Provide the (x, y) coordinate of the cell's center where the given text is located.  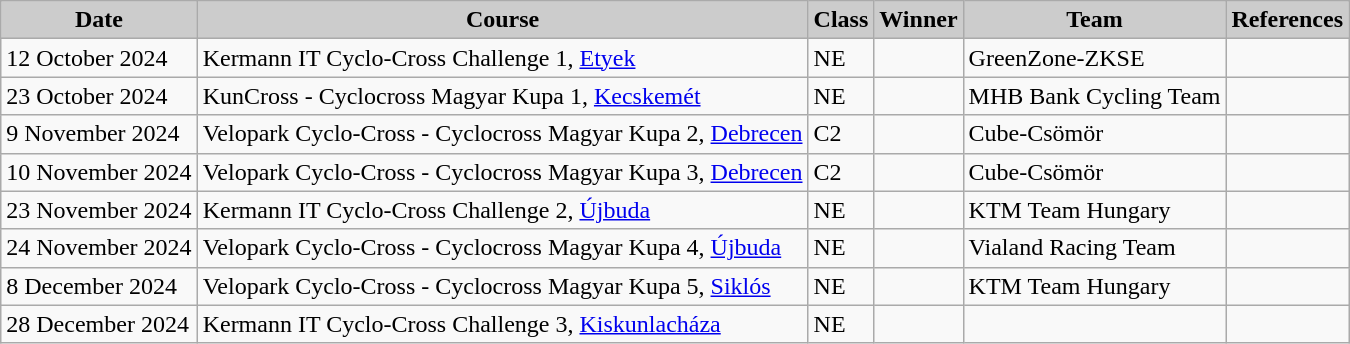
Velopark Cyclo-Cross - Cyclocross Magyar Kupa 2, Debrecen (502, 134)
10 November 2024 (99, 172)
Team (1094, 20)
24 November 2024 (99, 248)
Winner (918, 20)
Course (502, 20)
12 October 2024 (99, 58)
Velopark Cyclo-Cross - Cyclocross Magyar Kupa 3, Debrecen (502, 172)
Kermann IT Cyclo-Cross Challenge 2, Újbuda (502, 210)
23 November 2024 (99, 210)
28 December 2024 (99, 324)
Vialand Racing Team (1094, 248)
9 November 2024 (99, 134)
GreenZone-ZKSE (1094, 58)
Velopark Cyclo-Cross - Cyclocross Magyar Kupa 4, Újbuda (502, 248)
Kermann IT Cyclo-Cross Challenge 1, Etyek (502, 58)
8 December 2024 (99, 286)
Date (99, 20)
Class (841, 20)
23 October 2024 (99, 96)
KunCross - Cyclocross Magyar Kupa 1, Kecskemét (502, 96)
MHB Bank Cycling Team (1094, 96)
Velopark Cyclo-Cross - Cyclocross Magyar Kupa 5, Siklós (502, 286)
Kermann IT Cyclo-Cross Challenge 3, Kiskunlacháza (502, 324)
References (1288, 20)
